Scan for the cell matching the given text and deliver its (X, Y) coordinate at center. 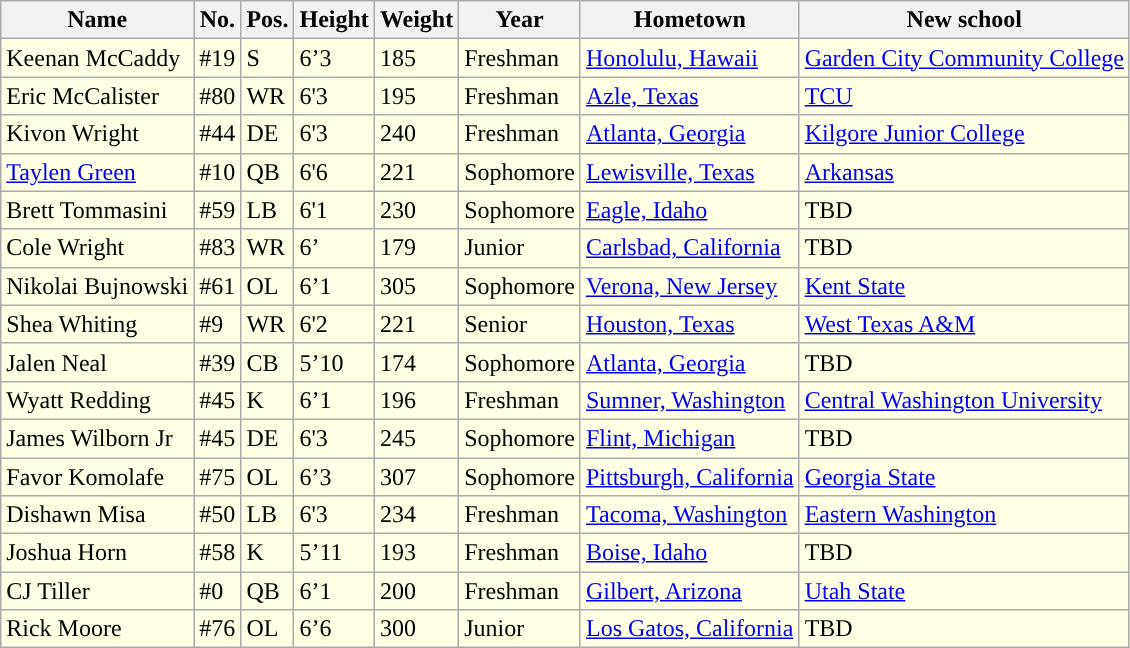
Carlsbad, California (690, 248)
#44 (218, 134)
Los Gatos, California (690, 629)
Tacoma, Washington (690, 515)
#39 (218, 362)
Weight (416, 20)
Honolulu, Hawaii (690, 58)
Dishawn Misa (98, 515)
200 (416, 591)
Wyatt Redding (98, 400)
Azle, Texas (690, 96)
6'2 (334, 324)
Kilgore Junior College (964, 134)
245 (416, 438)
Eagle, Idaho (690, 210)
Rick Moore (98, 629)
179 (416, 248)
307 (416, 477)
185 (416, 58)
#58 (218, 553)
196 (416, 400)
Kent State (964, 286)
Lewisville, Texas (690, 172)
Georgia State (964, 477)
Central Washington University (964, 400)
West Texas A&M (964, 324)
6’6 (334, 629)
6'1 (334, 210)
Sumner, Washington (690, 400)
174 (416, 362)
No. (218, 20)
Houston, Texas (690, 324)
TCU (964, 96)
#50 (218, 515)
#61 (218, 286)
195 (416, 96)
6'6 (334, 172)
5’10 (334, 362)
CJ Tiller (98, 591)
#19 (218, 58)
305 (416, 286)
Taylen Green (98, 172)
Height (334, 20)
5’11 (334, 553)
Eric McCalister (98, 96)
Keenan McCaddy (98, 58)
S (268, 58)
#59 (218, 210)
230 (416, 210)
#76 (218, 629)
Senior (520, 324)
Garden City Community College (964, 58)
Joshua Horn (98, 553)
Pittsburgh, California (690, 477)
#75 (218, 477)
James Wilborn Jr (98, 438)
#10 (218, 172)
Nikolai Bujnowski (98, 286)
#9 (218, 324)
Kivon Wright (98, 134)
Brett Tommasini (98, 210)
Flint, Michigan (690, 438)
240 (416, 134)
Jalen Neal (98, 362)
Cole Wright (98, 248)
Utah State (964, 591)
300 (416, 629)
Year (520, 20)
#0 (218, 591)
#80 (218, 96)
Pos. (268, 20)
Name (98, 20)
Gilbert, Arizona (690, 591)
Shea Whiting (98, 324)
Arkansas (964, 172)
New school (964, 20)
Favor Komolafe (98, 477)
Verona, New Jersey (690, 286)
#83 (218, 248)
Hometown (690, 20)
CB (268, 362)
Boise, Idaho (690, 553)
193 (416, 553)
234 (416, 515)
Eastern Washington (964, 515)
6’ (334, 248)
